Provide the [X, Y] coordinate of the cell's center where the given text is located.  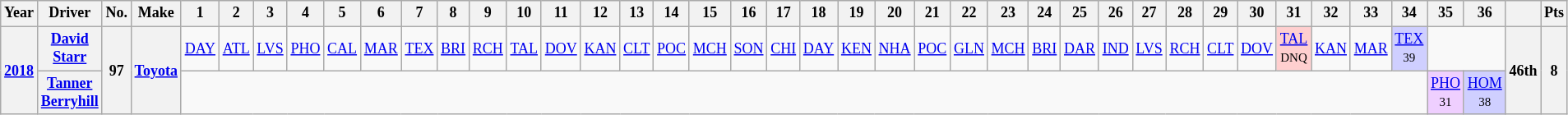
9 [488, 13]
TEX39 [1409, 48]
27 [1149, 13]
18 [819, 13]
Make [156, 13]
2 [236, 13]
3 [270, 13]
34 [1409, 13]
32 [1331, 13]
Toyota [156, 71]
12 [600, 13]
36 [1485, 13]
20 [895, 13]
2018 [20, 71]
31 [1293, 13]
13 [636, 13]
PHO [306, 48]
15 [710, 13]
23 [1008, 13]
46th [1523, 71]
26 [1115, 13]
SON [748, 48]
PHO31 [1445, 93]
97 [117, 71]
21 [932, 13]
33 [1371, 13]
11 [561, 13]
Driver [69, 13]
4 [306, 13]
CHI [784, 48]
14 [672, 13]
Year [20, 13]
IND [1115, 48]
1 [200, 13]
5 [342, 13]
7 [419, 13]
19 [857, 13]
30 [1257, 13]
25 [1080, 13]
16 [748, 13]
35 [1445, 13]
TALDNQ [1293, 48]
10 [524, 13]
KEN [857, 48]
TEX [419, 48]
NHA [895, 48]
HOM38 [1485, 93]
6 [381, 13]
Pts [1554, 13]
28 [1185, 13]
Tanner Berryhill [69, 93]
CAL [342, 48]
No. [117, 13]
24 [1044, 13]
TAL [524, 48]
29 [1220, 13]
David Starr [69, 48]
17 [784, 13]
ATL [236, 48]
DAR [1080, 48]
22 [969, 13]
GLN [969, 48]
